Output the (x, y) coordinate of the center of the cell containing the given text.  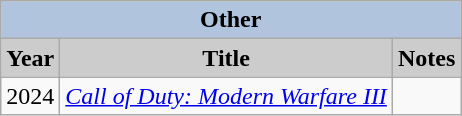
Other (231, 20)
2024 (30, 96)
Title (226, 58)
Call of Duty: Modern Warfare III (226, 96)
Notes (426, 58)
Year (30, 58)
